Capture the cell that displays the provided text and extract its [x, y] central coordinate. 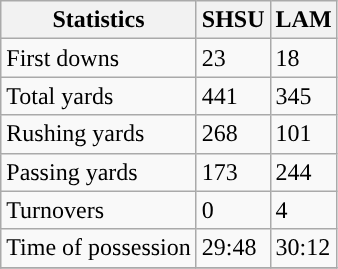
First downs [99, 58]
SHSU [233, 20]
30:12 [304, 248]
441 [233, 96]
LAM [304, 20]
Time of possession [99, 248]
18 [304, 58]
244 [304, 172]
Statistics [99, 20]
23 [233, 58]
4 [304, 210]
Rushing yards [99, 134]
101 [304, 134]
29:48 [233, 248]
345 [304, 96]
Passing yards [99, 172]
173 [233, 172]
0 [233, 210]
Total yards [99, 96]
Turnovers [99, 210]
268 [233, 134]
